Determine the (x, y) coordinate at the center of the cell enclosing the given text.  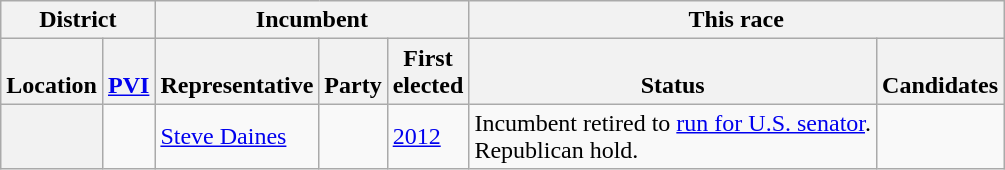
Firstelected (428, 72)
Status (673, 72)
Steve Daines (237, 136)
2012 (428, 136)
Candidates (940, 72)
PVI (128, 72)
Representative (237, 72)
Party (353, 72)
This race (736, 20)
Incumbent retired to run for U.S. senator.Republican hold. (673, 136)
Location (52, 72)
Incumbent (312, 20)
District (78, 20)
